Capture the cell that displays the provided text and extract its [X, Y] central coordinate. 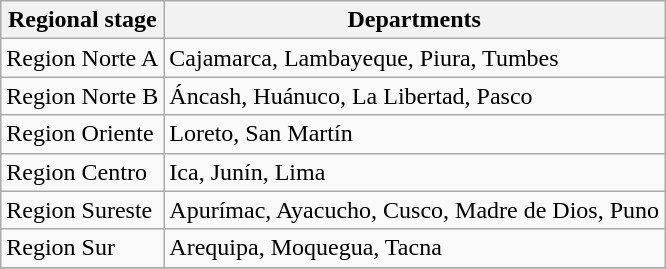
Region Norte A [82, 58]
Departments [414, 20]
Region Oriente [82, 134]
Arequipa, Moquegua, Tacna [414, 248]
Áncash, Huánuco, La Libertad, Pasco [414, 96]
Region Norte B [82, 96]
Region Sur [82, 248]
Regional stage [82, 20]
Ica, Junín, Lima [414, 172]
Region Sureste [82, 210]
Loreto, San Martín [414, 134]
Region Centro [82, 172]
Apurímac, Ayacucho, Cusco, Madre de Dios, Puno [414, 210]
Cajamarca, Lambayeque, Piura, Tumbes [414, 58]
